Search for the cell housing the specified text and yield its (x, y) center coordinate. 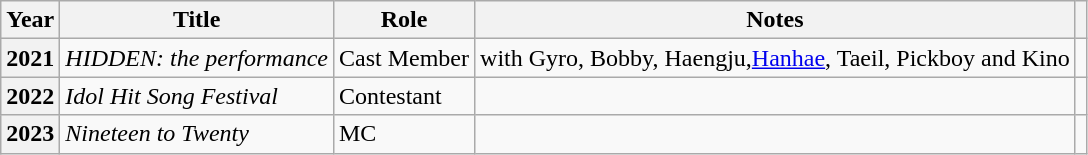
HIDDEN: the performance (197, 58)
Contestant (404, 96)
with Gyro, Bobby, Haengju,Hanhae, Taeil, Pickboy and Kino (776, 58)
Cast Member (404, 58)
Nineteen to Twenty (197, 134)
Role (404, 20)
2021 (30, 58)
2022 (30, 96)
2023 (30, 134)
Year (30, 20)
Notes (776, 20)
Idol Hit Song Festival (197, 96)
Title (197, 20)
MC (404, 134)
